Return the [X, Y] coordinate for the center point of the cell that contains the specified text.  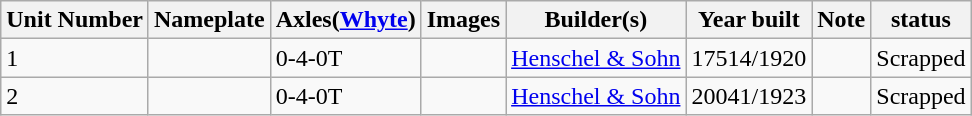
Builder(s) [596, 20]
Year built [749, 20]
Nameplate [209, 20]
20041/1923 [749, 96]
1 [75, 58]
Unit Number [75, 20]
17514/1920 [749, 58]
status [921, 20]
Note [842, 20]
Axles(Whyte) [346, 20]
Images [463, 20]
2 [75, 96]
